Extract the [X, Y] coordinate from the center of the cell holding the provided text.  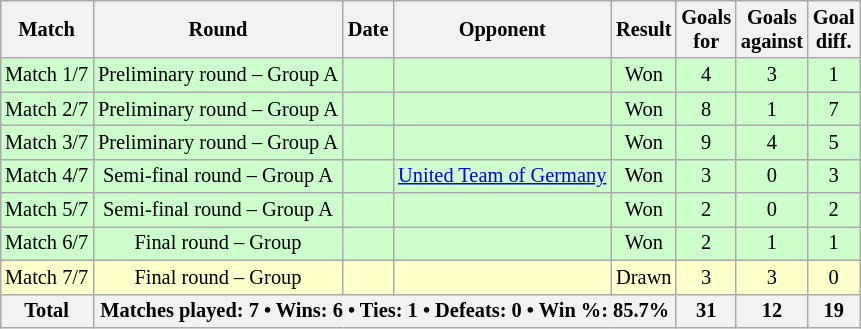
Total [46, 311]
Date [368, 29]
Match 1/7 [46, 75]
Goalsfor [706, 29]
Match 7/7 [46, 277]
5 [834, 142]
19 [834, 311]
United Team of Germany [502, 176]
Goaldiff. [834, 29]
Drawn [644, 277]
Matches played: 7 • Wins: 6 • Ties: 1 • Defeats: 0 • Win %: 85.7% [384, 311]
Match 4/7 [46, 176]
Match 6/7 [46, 243]
Match 2/7 [46, 109]
Match 5/7 [46, 210]
31 [706, 311]
7 [834, 109]
Match [46, 29]
Match 3/7 [46, 142]
9 [706, 142]
12 [772, 311]
8 [706, 109]
Round [218, 29]
Goalsagainst [772, 29]
Result [644, 29]
Opponent [502, 29]
